Scan for the cell matching the given text and deliver its [X, Y] coordinate at center. 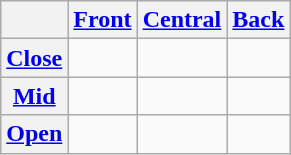
Front [102, 20]
Back [258, 20]
Open [34, 134]
Mid [34, 96]
Central [182, 20]
Close [34, 58]
